For the text-containing cell, return its midpoint in (X, Y) coordinate format. 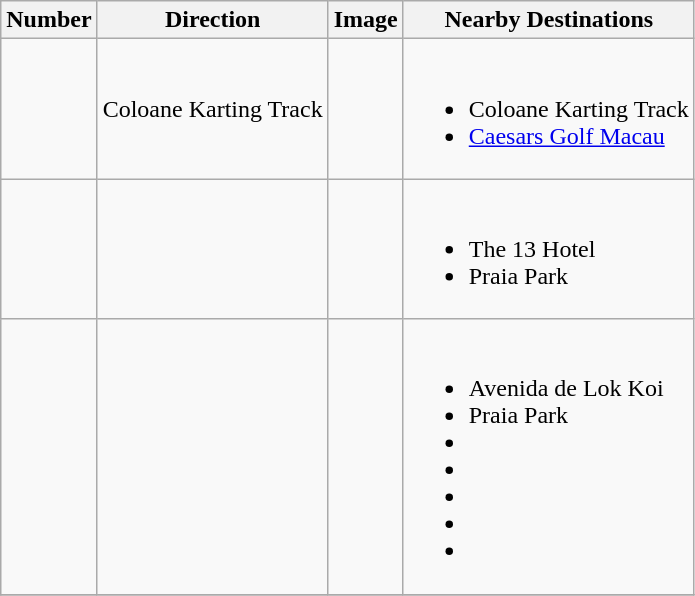
Image (366, 20)
Nearby Destinations (548, 20)
The 13 HotelPraia Park (548, 249)
Coloane Karting Track (212, 109)
Direction (212, 20)
Coloane Karting TrackCaesars Golf Macau (548, 109)
Number (49, 20)
Avenida de Lok KoiPraia Park (548, 456)
